From the cell containing the given text, extract its center point as [X, Y] coordinate. 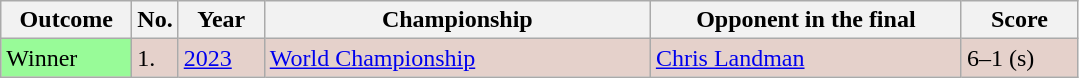
Outcome [66, 20]
No. [155, 20]
6–1 (s) [1019, 58]
Year [221, 20]
2023 [221, 58]
World Championship [457, 58]
Score [1019, 20]
Opponent in the final [806, 20]
Chris Landman [806, 58]
Winner [66, 58]
1. [155, 58]
Championship [457, 20]
